Search for the cell housing the specified text and yield its (x, y) center coordinate. 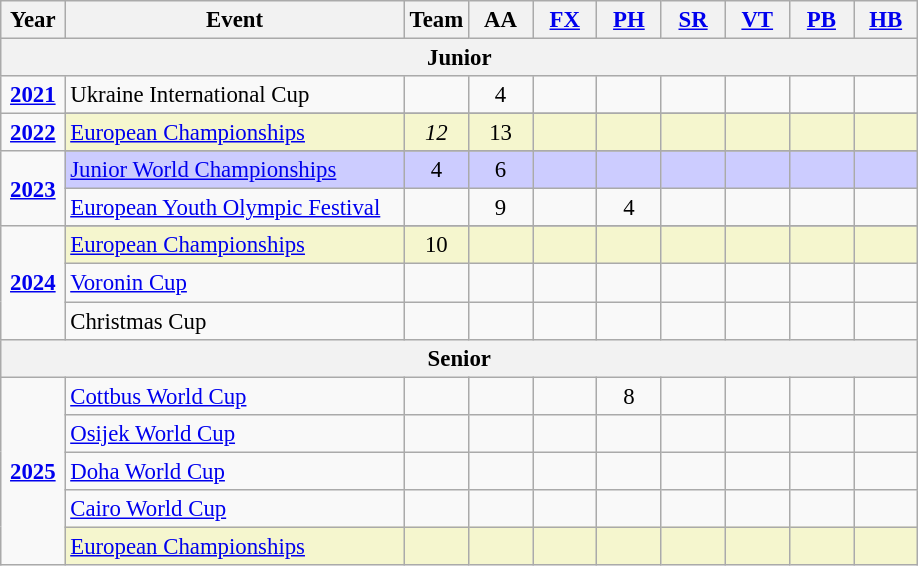
Cottbus World Cup (234, 396)
Senior (460, 358)
SR (693, 20)
Osijek World Cup (234, 433)
2024 (33, 282)
AA (500, 20)
8 (629, 396)
HB (886, 20)
FX (565, 20)
VT (757, 20)
12 (436, 133)
2022 (33, 133)
10 (436, 245)
2023 (33, 188)
9 (500, 208)
Junior (460, 58)
Doha World Cup (234, 471)
Event (234, 20)
Cairo World Cup (234, 509)
2025 (33, 471)
PB (821, 20)
Voronin Cup (234, 283)
Christmas Cup (234, 321)
Ukraine International Cup (234, 95)
PH (629, 20)
6 (500, 170)
2021 (33, 95)
European Youth Olympic Festival (234, 208)
Year (33, 20)
Team (436, 20)
13 (500, 133)
Junior World Championships (234, 170)
